Search for the cell housing the specified text and yield its [X, Y] center coordinate. 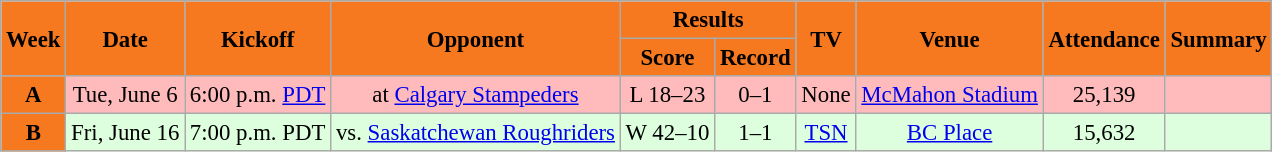
L 18–23 [667, 95]
None [826, 95]
6:00 p.m. PDT [258, 95]
Fri, June 16 [126, 133]
McMahon Stadium [950, 95]
Results [708, 20]
25,139 [1104, 95]
vs. Saskatchewan Roughriders [476, 133]
Score [667, 58]
at Calgary Stampeders [476, 95]
TV [826, 38]
0–1 [756, 95]
Date [126, 38]
Record [756, 58]
Summary [1218, 38]
15,632 [1104, 133]
Venue [950, 38]
BC Place [950, 133]
Kickoff [258, 38]
W 42–10 [667, 133]
TSN [826, 133]
B [34, 133]
Week [34, 38]
Attendance [1104, 38]
Opponent [476, 38]
A [34, 95]
Tue, June 6 [126, 95]
7:00 p.m. PDT [258, 133]
1–1 [756, 133]
